Provide the [X, Y] coordinate of the cell's center where the given text is located.  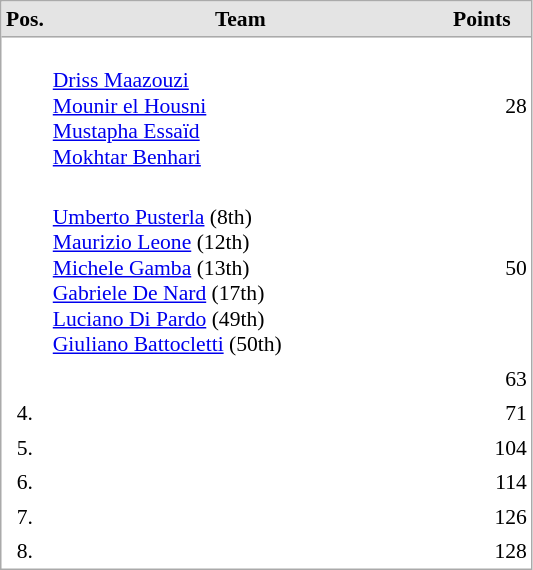
Team [240, 20]
7. [26, 517]
128 [482, 551]
Umberto Pusterla (8th) Maurizio Leone (12th) Michele Gamba (13th) Gabriele De Nard (17th)Luciano Di Pardo (49th)Giuliano Battocletti (50th) [240, 268]
114 [482, 482]
104 [482, 447]
63 [482, 379]
71 [482, 413]
Points [482, 20]
Pos. [26, 20]
50 [482, 268]
5. [26, 447]
28 [482, 106]
126 [482, 517]
8. [26, 551]
4. [26, 413]
Driss Maazouzi Mounir el Housni Mustapha Essaïd Mokhtar Benhari [240, 106]
6. [26, 482]
